Detect which cell encompasses the target text, then output its [x, y] center coordinate. 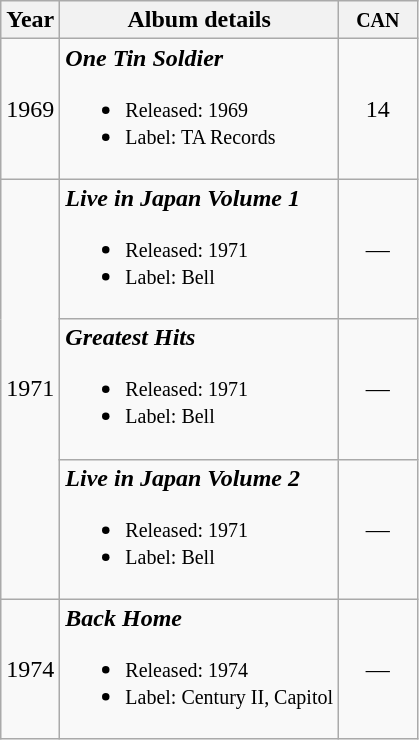
CAN [378, 20]
Live in Japan Volume 1Released: 1971Label: Bell [200, 249]
One Tin SoldierReleased: 1969Label: TA Records [200, 109]
14 [378, 109]
Live in Japan Volume 2Released: 1971Label: Bell [200, 529]
Greatest HitsReleased: 1971Label: Bell [200, 389]
Year [30, 20]
Back HomeReleased: 1974Label: Century II, Capitol [200, 669]
1969 [30, 109]
1971 [30, 389]
Album details [200, 20]
1974 [30, 669]
